Return the (x, y) coordinate for the center point of the cell that contains the specified text.  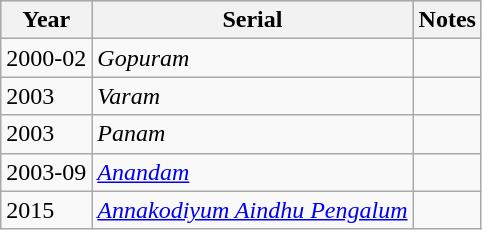
Annakodiyum Aindhu Pengalum (252, 210)
Notes (447, 20)
Serial (252, 20)
2015 (46, 210)
2000-02 (46, 58)
2003-09 (46, 172)
Anandam (252, 172)
Varam (252, 96)
Panam (252, 134)
Gopuram (252, 58)
Year (46, 20)
